For the text-containing cell, return its midpoint in [X, Y] coordinate format. 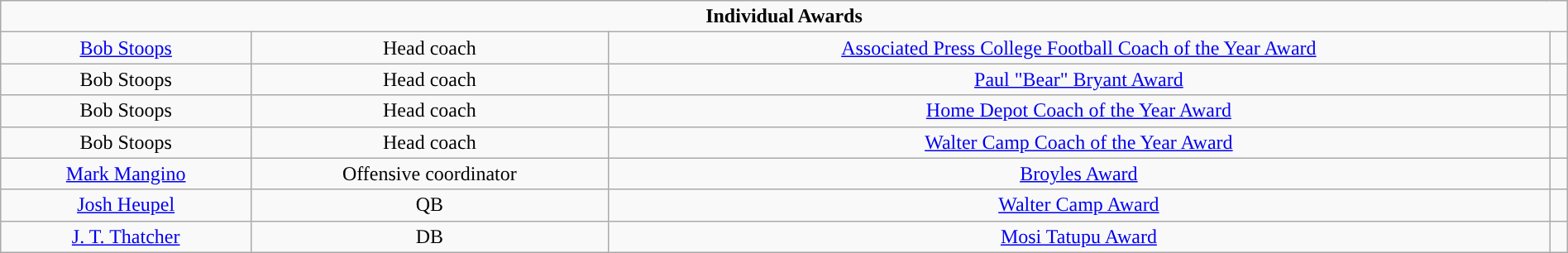
Individual Awards [784, 17]
Mark Mangino [126, 174]
Paul "Bear" Bryant Award [1078, 79]
Broyles Award [1078, 174]
QB [430, 205]
DB [430, 236]
Offensive coordinator [430, 174]
Mosi Tatupu Award [1078, 236]
Home Depot Coach of the Year Award [1078, 111]
Associated Press College Football Coach of the Year Award [1078, 48]
Walter Camp Coach of the Year Award [1078, 142]
Walter Camp Award [1078, 205]
J. T. Thatcher [126, 236]
Josh Heupel [126, 205]
